Locate the cell with the specified text and output its [X, Y] center coordinate. 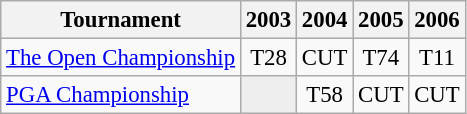
2005 [381, 20]
T28 [268, 58]
T11 [437, 58]
2006 [437, 20]
The Open Championship [121, 58]
Tournament [121, 20]
T74 [381, 58]
T58 [325, 95]
PGA Championship [121, 95]
2004 [325, 20]
2003 [268, 20]
